Search for the cell housing the specified text and yield its (X, Y) center coordinate. 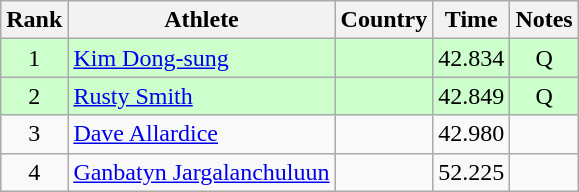
Dave Allardice (202, 134)
Athlete (202, 20)
3 (34, 134)
Rusty Smith (202, 96)
Time (472, 20)
1 (34, 58)
52.225 (472, 172)
42.849 (472, 96)
2 (34, 96)
Kim Dong-sung (202, 58)
4 (34, 172)
Ganbatyn Jargalanchuluun (202, 172)
Rank (34, 20)
42.834 (472, 58)
42.980 (472, 134)
Country (384, 20)
Notes (544, 20)
